Determine the [x, y] coordinate at the center of the cell enclosing the given text.  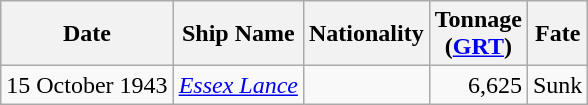
Fate [557, 34]
Nationality [366, 34]
Essex Lance [238, 85]
Tonnage(GRT) [478, 34]
Date [87, 34]
15 October 1943 [87, 85]
Ship Name [238, 34]
Sunk [557, 85]
6,625 [478, 85]
